Extract the [x, y] coordinate from the center of the cell holding the provided text.  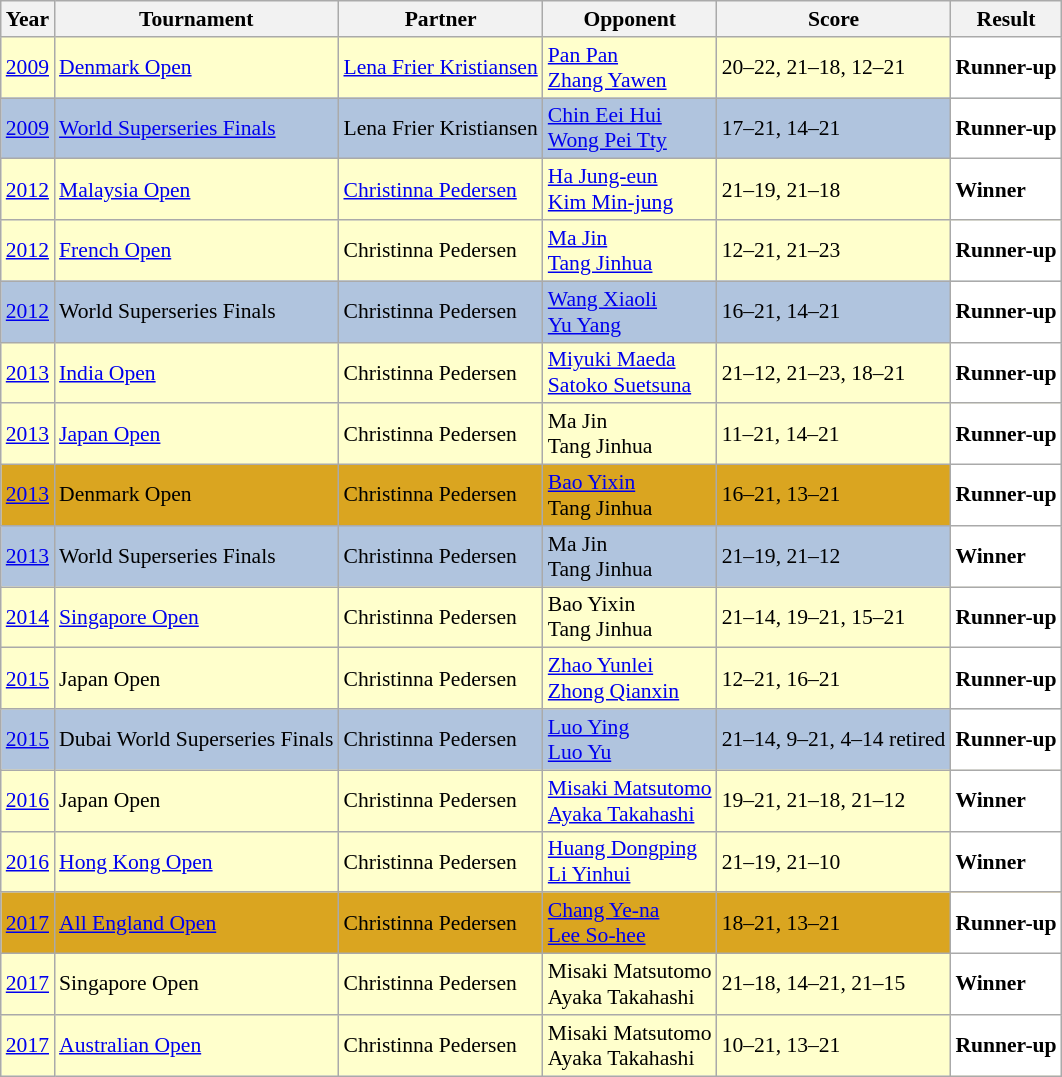
Result [1006, 19]
Luo Ying Luo Yu [630, 740]
21–14, 9–21, 4–14 retired [834, 740]
Year [28, 19]
Tournament [196, 19]
16–21, 14–21 [834, 312]
21–18, 14–21, 21–15 [834, 984]
2014 [28, 618]
Wang Xiaoli Yu Yang [630, 312]
Opponent [630, 19]
12–21, 21–23 [834, 250]
Malaysia Open [196, 190]
21–14, 19–21, 15–21 [834, 618]
Australian Open [196, 1046]
21–19, 21–18 [834, 190]
French Open [196, 250]
Partner [440, 19]
12–21, 16–21 [834, 678]
Huang Dongping Li Yinhui [630, 862]
India Open [196, 372]
Pan Pan Zhang Yawen [630, 68]
20–22, 21–18, 12–21 [834, 68]
Dubai World Superseries Finals [196, 740]
19–21, 21–18, 21–12 [834, 800]
21–19, 21–10 [834, 862]
Miyuki Maeda Satoko Suetsuna [630, 372]
16–21, 13–21 [834, 496]
21–12, 21–23, 18–21 [834, 372]
11–21, 14–21 [834, 434]
Hong Kong Open [196, 862]
Chang Ye-na Lee So-hee [630, 924]
17–21, 14–21 [834, 128]
18–21, 13–21 [834, 924]
Zhao Yunlei Zhong Qianxin [630, 678]
21–19, 21–12 [834, 556]
Chin Eei Hui Wong Pei Tty [630, 128]
All England Open [196, 924]
10–21, 13–21 [834, 1046]
Ha Jung-eun Kim Min-jung [630, 190]
Score [834, 19]
